Extract the (X, Y) coordinate from the center of the cell holding the provided text.  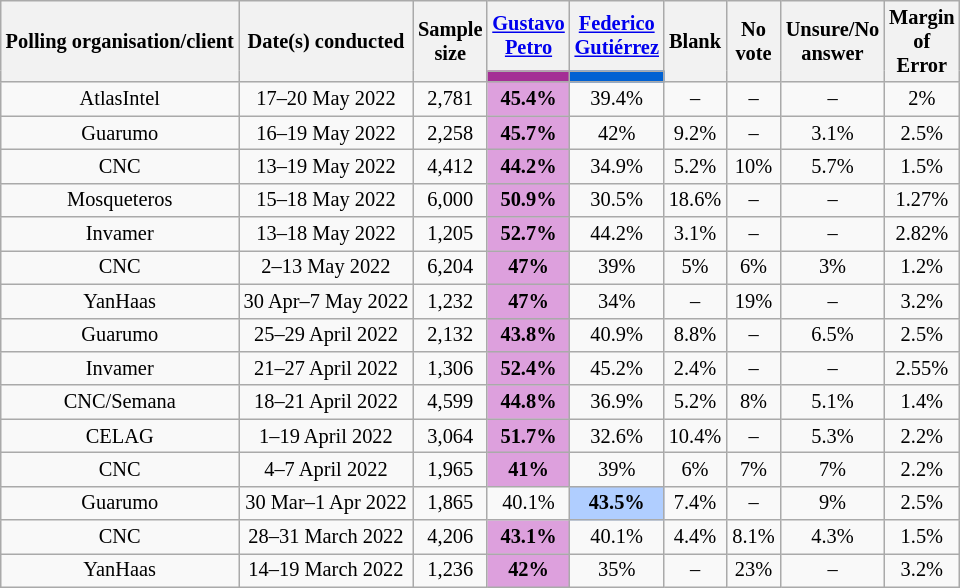
4.4% (695, 537)
44.8% (528, 402)
5.3% (832, 436)
23% (754, 570)
4,599 (450, 402)
34.9% (617, 166)
28–31 March 2022 (326, 537)
2–13 May 2022 (326, 267)
45.4% (528, 99)
Margin of Error (922, 41)
1,306 (450, 368)
9% (832, 503)
17–20 May 2022 (326, 99)
Mosqueteros (120, 200)
1.2% (922, 267)
25–29 April 2022 (326, 335)
16–19 May 2022 (326, 133)
CELAG (120, 436)
4,206 (450, 537)
34% (617, 301)
4–7 April 2022 (326, 469)
3% (832, 267)
1,205 (450, 234)
14–19 March 2022 (326, 570)
5.7% (832, 166)
1.27% (922, 200)
15–18 May 2022 (326, 200)
43.5% (617, 503)
10% (754, 166)
Blank (695, 41)
43.8% (528, 335)
39.4% (617, 99)
Samplesize (450, 41)
2,132 (450, 335)
No vote (754, 41)
30 Apr–7 May 2022 (326, 301)
6.5% (832, 335)
5.1% (832, 402)
Unsure/No answer (832, 41)
CNC/Semana (120, 402)
Date(s) conducted (326, 41)
2.55% (922, 368)
6,204 (450, 267)
3,064 (450, 436)
8.1% (754, 537)
18.6% (695, 200)
52.7% (528, 234)
21–27 April 2022 (326, 368)
13–19 May 2022 (326, 166)
1,865 (450, 503)
1,236 (450, 570)
51.7% (528, 436)
18–21 April 2022 (326, 402)
9.2% (695, 133)
2% (922, 99)
1,965 (450, 469)
45.7% (528, 133)
13–18 May 2022 (326, 234)
10.4% (695, 436)
2.82% (922, 234)
19% (754, 301)
Gustavo Petro (528, 35)
4.3% (832, 537)
41% (528, 469)
4,412 (450, 166)
40.9% (617, 335)
45.2% (617, 368)
8.8% (695, 335)
2,258 (450, 133)
Federico Gutiérrez (617, 35)
35% (617, 570)
1.4% (922, 402)
52.4% (528, 368)
8% (754, 402)
2,781 (450, 99)
50.9% (528, 200)
7.4% (695, 503)
Polling organisation/client (120, 41)
5% (695, 267)
36.9% (617, 402)
32.6% (617, 436)
30 Mar–1 Apr 2022 (326, 503)
AtlasIntel (120, 99)
43.1% (528, 537)
6,000 (450, 200)
30.5% (617, 200)
1,232 (450, 301)
1–19 April 2022 (326, 436)
2.4% (695, 368)
